For the text-containing cell, return its midpoint in [x, y] coordinate format. 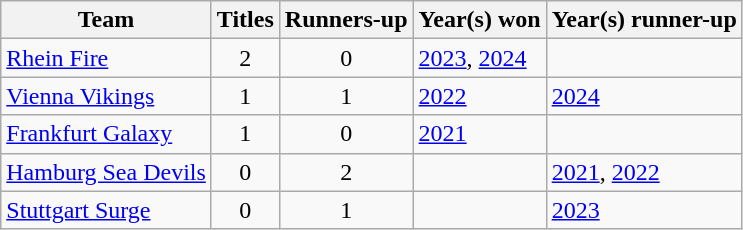
2021, 2022 [644, 172]
2024 [644, 96]
Team [106, 20]
Rhein Fire [106, 58]
Vienna Vikings [106, 96]
2022 [480, 96]
Runners-up [346, 20]
2021 [480, 134]
Hamburg Sea Devils [106, 172]
Frankfurt Galaxy [106, 134]
2023, 2024 [480, 58]
2023 [644, 210]
Year(s) won [480, 20]
Titles [245, 20]
Stuttgart Surge [106, 210]
Year(s) runner-up [644, 20]
